Identify which cell holds the provided text, then report its [x, y] central coordinate. 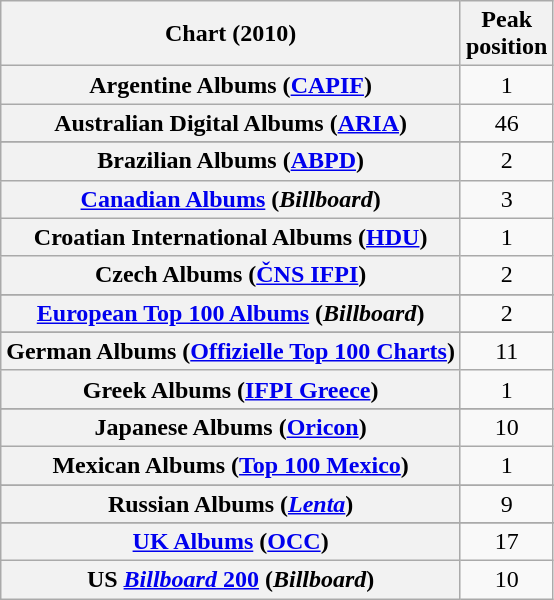
11 [506, 351]
US Billboard 200 (Billboard) [231, 580]
Peakposition [506, 34]
Brazilian Albums (ABPD) [231, 161]
Mexican Albums (Top 100 Mexico) [231, 465]
Chart (2010) [231, 34]
Argentine Albums (CAPIF) [231, 85]
Canadian Albums (Billboard) [231, 199]
46 [506, 123]
3 [506, 199]
Greek Albums (IFPI Greece) [231, 389]
UK Albums (OCC) [231, 542]
Czech Albums (ČNS IFPI) [231, 275]
9 [506, 503]
17 [506, 542]
European Top 100 Albums (Billboard) [231, 313]
Japanese Albums (Oricon) [231, 427]
German Albums (Offizielle Top 100 Charts) [231, 351]
Australian Digital Albums (ARIA) [231, 123]
Croatian International Albums (HDU) [231, 237]
Russian Albums (Lenta) [231, 503]
